Capture the cell that displays the provided text and extract its (x, y) central coordinate. 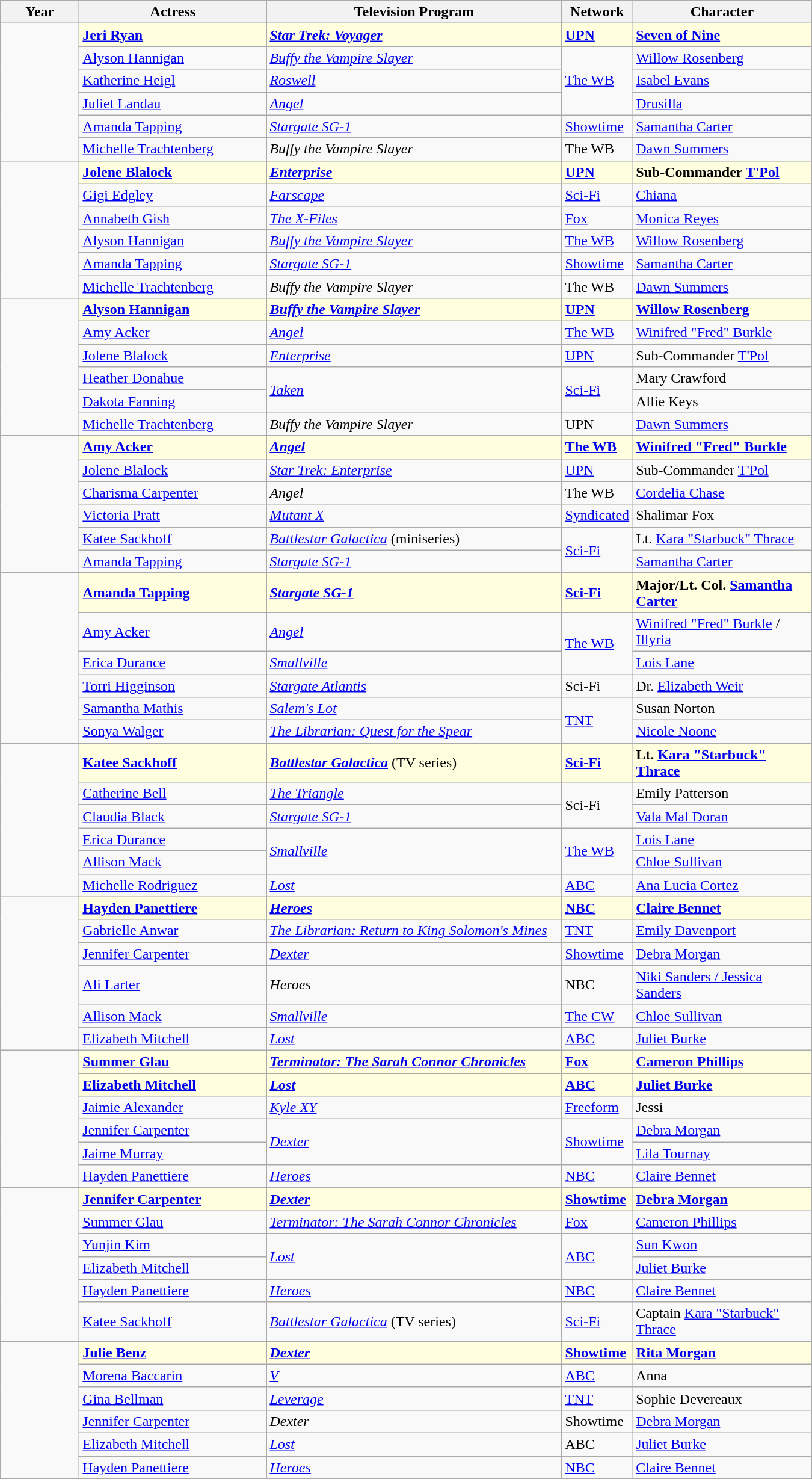
Character (722, 12)
The CW (597, 1016)
Star Trek: Enterprise (414, 470)
Actress (173, 12)
Taken (414, 390)
Yunjin Kim (173, 1245)
Claudia Black (173, 817)
Freeform (597, 1108)
Sun Kwon (722, 1245)
Stargate Atlantis (414, 685)
Jessi (722, 1108)
Anna (722, 1376)
Drusilla (722, 103)
Captain Kara "Starbuck" Thrace (722, 1321)
Monica Reyes (722, 218)
Isabel Evans (722, 81)
Salem's Lot (414, 709)
Farscape (414, 195)
The Librarian: Return to King Solomon's Mines (414, 931)
Dr. Elizabeth Weir (722, 685)
Susan Norton (722, 709)
Annabeth Gish (173, 218)
Roswell (414, 81)
Lila Tournay (722, 1153)
Ali Larter (173, 984)
Gigi Edgley (173, 195)
Niki Sanders / Jessica Sanders (722, 984)
Catherine Bell (173, 794)
Julie Benz (173, 1353)
Network (597, 12)
Allie Keys (722, 401)
Winifred "Fred" Burkle / Illyria (722, 632)
The X-Files (414, 218)
Torri Higginson (173, 685)
Emily Davenport (722, 931)
Rita Morgan (722, 1353)
Sophie Devereaux (722, 1398)
Juliet Landau (173, 103)
Jeri Ryan (173, 35)
Jaime Murray (173, 1153)
Seven of Nine (722, 35)
Samantha Mathis (173, 709)
Chiana (722, 195)
Jaimie Alexander (173, 1108)
Charisma Carpenter (173, 493)
Heather Donahue (173, 378)
Sonya Walger (173, 732)
Cordelia Chase (722, 493)
Morena Baccarin (173, 1376)
Ana Lucia Cortez (722, 885)
Vala Mal Doran (722, 817)
Victoria Pratt (173, 516)
Mutant X (414, 516)
Leverage (414, 1398)
Kyle XY (414, 1108)
The Librarian: Quest for the Spear (414, 732)
Katherine Heigl (173, 81)
Emily Patterson (722, 794)
Major/Lt. Col. Samantha Carter (722, 592)
The Triangle (414, 794)
Star Trek: Voyager (414, 35)
Battlestar Galactica (miniseries) (414, 539)
Syndicated (597, 516)
Michelle Rodriguez (173, 885)
Gabrielle Anwar (173, 931)
Television Program (414, 12)
Gina Bellman (173, 1398)
Dakota Fanning (173, 401)
Year (40, 12)
Shalimar Fox (722, 516)
Mary Crawford (722, 378)
Nicole Noone (722, 732)
V (414, 1376)
